Find where the given text appears and provide that cell's center as (x, y) coordinate. 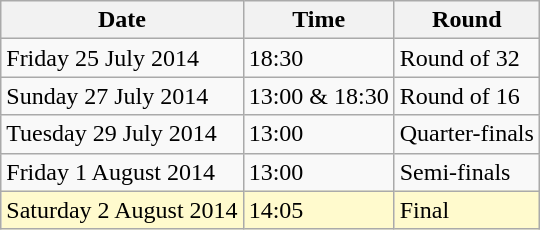
Round of 32 (466, 58)
18:30 (318, 58)
Friday 25 July 2014 (122, 58)
Final (466, 210)
Date (122, 20)
Round of 16 (466, 96)
Quarter-finals (466, 134)
14:05 (318, 210)
13:00 & 18:30 (318, 96)
Saturday 2 August 2014 (122, 210)
Tuesday 29 July 2014 (122, 134)
Time (318, 20)
Round (466, 20)
Friday 1 August 2014 (122, 172)
Sunday 27 July 2014 (122, 96)
Semi-finals (466, 172)
